Find where the given text appears and provide that cell's center as [x, y] coordinate. 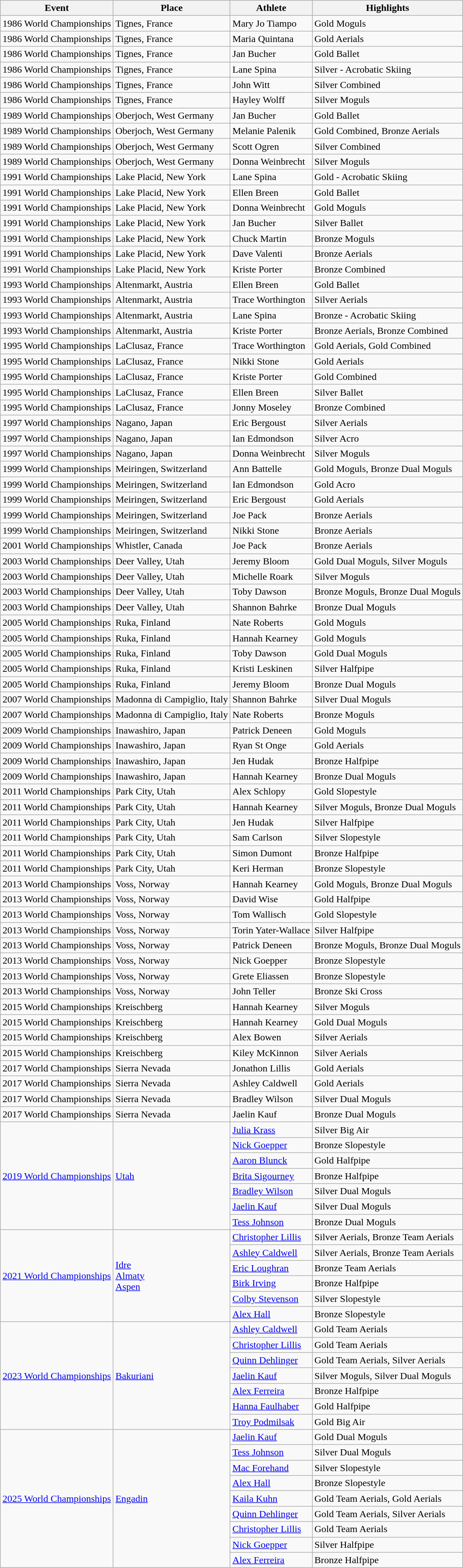
Hanna Faulhaber [271, 1406]
Utah [172, 1176]
Julia Krass [271, 1130]
2023 World Championships [57, 1375]
Michelle Roark [271, 576]
Hayley Wolff [271, 100]
Alex Schlopy [271, 792]
Idre Almaty Aspen [172, 1276]
Mary Jo Tiampo [271, 23]
Whistler, Canada [172, 546]
Maria Quintana [271, 39]
Grete Eliassen [271, 976]
Sam Carlson [271, 838]
Kiley McKinnon [271, 1053]
John Witt [271, 85]
Silver Moguls, Silver Dual Moguls [388, 1375]
Bakuriani [172, 1375]
2021 World Championships [57, 1276]
Bronze Aerials, Bronze Combined [388, 331]
Keri Herman [271, 868]
Birk Irving [271, 1283]
Event [57, 8]
David Wise [271, 899]
2025 World Championships [57, 1499]
2001 World Championships [57, 546]
Gold Big Air [388, 1421]
Torin Yater-Wallace [271, 930]
Gold - Acrobatic Skiing [388, 177]
Gold Combined, Bronze Aerials [388, 131]
Alex Bowen [271, 1038]
Gold Acro [388, 484]
Gold Aerials, Gold Combined [388, 346]
Silver - Acrobatic Skiing [388, 69]
Kristi Leskinen [271, 669]
Troy Podmilsak [271, 1421]
Gold Team Aerials, Gold Aerials [388, 1499]
2019 World Championships [57, 1176]
Aaron Blunck [271, 1160]
Jonathon Lillis [271, 1068]
Simon Dumont [271, 853]
Silver Acro [388, 438]
Athlete [271, 8]
Eric Loughran [271, 1268]
Gold Combined [388, 377]
Kaila Kuhn [271, 1499]
Dave Valenti [271, 254]
Chuck Martin [271, 239]
Silver Moguls, Bronze Dual Moguls [388, 807]
Tom Wallisch [271, 914]
Highlights [388, 8]
Mac Forehand [271, 1468]
Jonny Moseley [271, 407]
Bronze - Acrobatic Skiing [388, 315]
Silver Big Air [388, 1130]
John Teller [271, 992]
Colby Stevenson [271, 1299]
Place [172, 8]
Bronze Ski Cross [388, 992]
Ryan St Onge [271, 746]
Melanie Palenik [271, 131]
Brita Sigourney [271, 1176]
Bronze Team Aerials [388, 1268]
Engadin [172, 1499]
Gold Dual Moguls, Silver Moguls [388, 561]
Scott Ogren [271, 146]
Ann Battelle [271, 469]
